Return [x, y] of the center of cell containing provided text 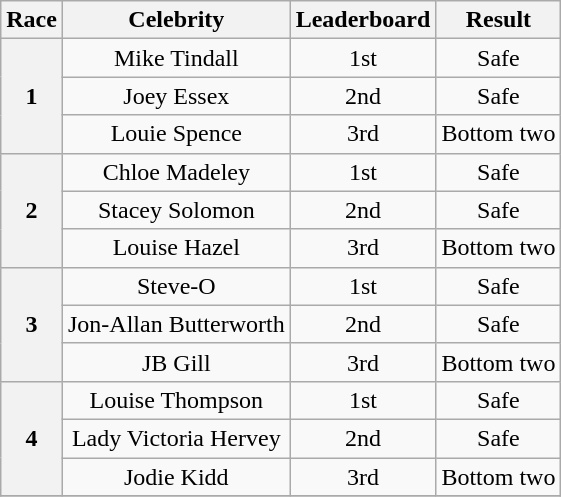
Chloe Madeley [176, 172]
Joey Essex [176, 96]
Jodie Kidd [176, 477]
2 [32, 210]
Louie Spence [176, 134]
JB Gill [176, 362]
Celebrity [176, 20]
3 [32, 324]
Leaderboard [363, 20]
Mike Tindall [176, 58]
Steve-O [176, 286]
Louise Thompson [176, 400]
Race [32, 20]
Result [498, 20]
Stacey Solomon [176, 210]
Louise Hazel [176, 248]
1 [32, 96]
Lady Victoria Hervey [176, 438]
4 [32, 438]
Jon-Allan Butterworth [176, 324]
